From the cell containing the given text, extract its center point as [X, Y] coordinate. 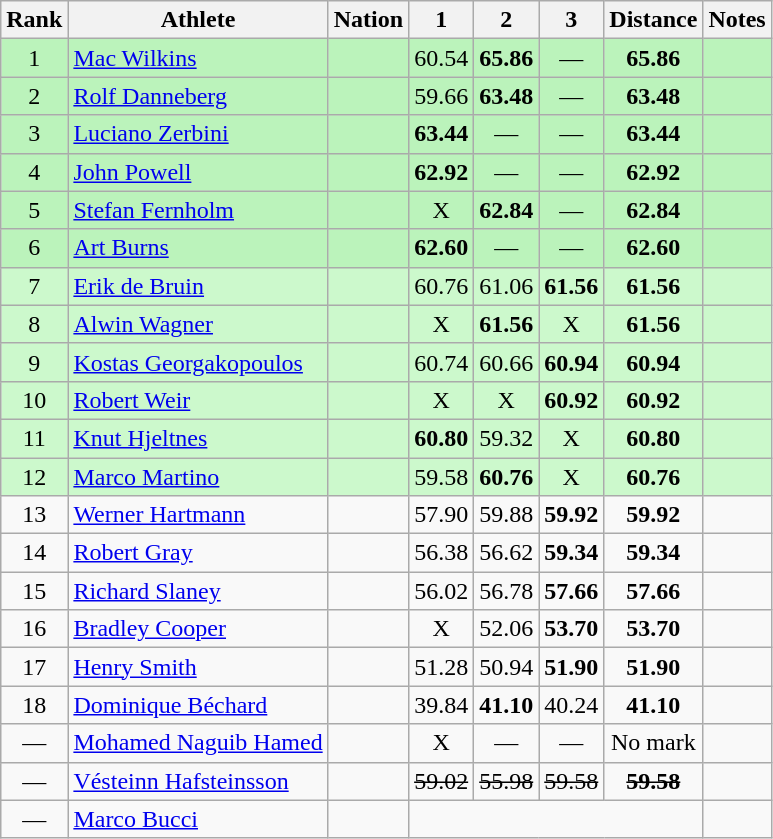
18 [34, 705]
59.66 [442, 96]
Stefan Fernholm [198, 210]
56.02 [442, 591]
Marco Martino [198, 477]
No mark [654, 743]
10 [34, 400]
59.02 [442, 781]
Robert Gray [198, 553]
Bradley Cooper [198, 629]
Luciano Zerbini [198, 134]
60.54 [442, 58]
Robert Weir [198, 400]
56.78 [506, 591]
60.74 [442, 362]
59.88 [506, 515]
56.62 [506, 553]
61.06 [506, 286]
17 [34, 667]
Notes [737, 20]
13 [34, 515]
9 [34, 362]
15 [34, 591]
59.32 [506, 438]
51.28 [442, 667]
Nation [368, 20]
Richard Slaney [198, 591]
4 [34, 172]
11 [34, 438]
6 [34, 248]
56.38 [442, 553]
John Powell [198, 172]
Marco Bucci [198, 819]
16 [34, 629]
Mohamed Naguib Hamed [198, 743]
39.84 [442, 705]
Alwin Wagner [198, 324]
5 [34, 210]
52.06 [506, 629]
Dominique Béchard [198, 705]
40.24 [572, 705]
8 [34, 324]
Henry Smith [198, 667]
57.90 [442, 515]
14 [34, 553]
7 [34, 286]
Vésteinn Hafsteinsson [198, 781]
Knut Hjeltnes [198, 438]
Werner Hartmann [198, 515]
12 [34, 477]
Kostas Georgakopoulos [198, 362]
Art Burns [198, 248]
55.98 [506, 781]
Athlete [198, 20]
50.94 [506, 667]
Rolf Danneberg [198, 96]
Mac Wilkins [198, 58]
60.66 [506, 362]
Rank [34, 20]
Distance [654, 20]
Erik de Bruin [198, 286]
